Search for the cell housing the specified text and yield its [X, Y] center coordinate. 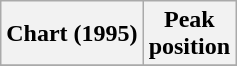
Chart (1995) [72, 34]
Peakposition [189, 34]
